Locate the cell with the specified text and output its [x, y] center coordinate. 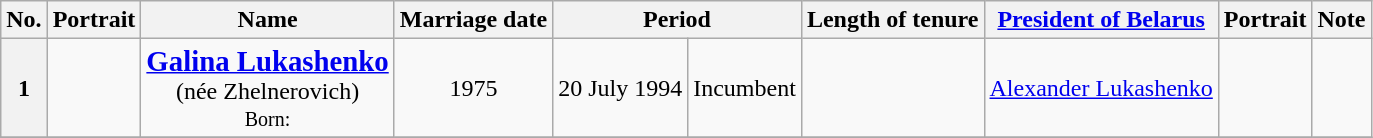
Alexander Lukashenko [1101, 88]
20 July 1994 [620, 88]
Incumbent [745, 88]
Note [1342, 20]
Galina Lukashenko(née Zhelnerovich)Born: [268, 88]
Length of tenure [892, 20]
No. [24, 20]
Period [678, 20]
Name [268, 20]
1 [24, 88]
President of Belarus [1101, 20]
Marriage date [473, 20]
1975 [473, 88]
